Capture the cell that displays the provided text and extract its [x, y] central coordinate. 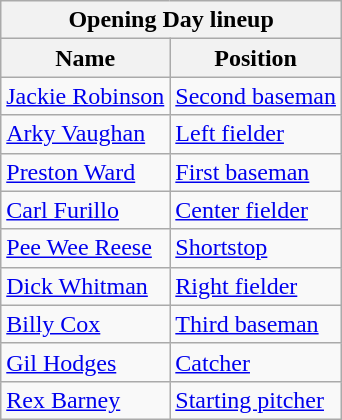
Gil Hodges [86, 362]
Rex Barney [86, 400]
Starting pitcher [256, 400]
Opening Day lineup [172, 20]
Name [86, 58]
Billy Cox [86, 324]
Shortstop [256, 248]
Catcher [256, 362]
Third baseman [256, 324]
Carl Furillo [86, 210]
Pee Wee Reese [86, 248]
First baseman [256, 172]
Preston Ward [86, 172]
Right fielder [256, 286]
Second baseman [256, 96]
Arky Vaughan [86, 134]
Position [256, 58]
Dick Whitman [86, 286]
Center fielder [256, 210]
Jackie Robinson [86, 96]
Left fielder [256, 134]
